Pinpoint the cell where the given text exists, returning its [X, Y] midpoint coordinate. 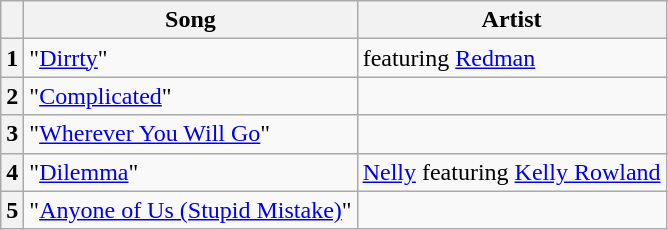
Song [190, 20]
"Complicated" [190, 96]
2 [12, 96]
"Dilemma" [190, 172]
Nelly featuring Kelly Rowland [512, 172]
4 [12, 172]
featuring Redman [512, 58]
"Dirrty" [190, 58]
"Wherever You Will Go" [190, 134]
"Anyone of Us (Stupid Mistake)" [190, 210]
Artist [512, 20]
5 [12, 210]
3 [12, 134]
1 [12, 58]
